Provide the [x, y] coordinate of the cell's center where the given text is located.  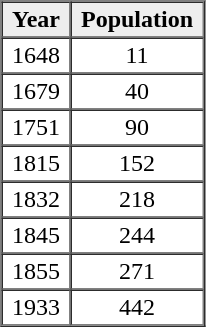
442 [136, 308]
218 [136, 200]
Year [36, 20]
1648 [36, 56]
Population [136, 20]
244 [136, 236]
1679 [36, 92]
11 [136, 56]
1933 [36, 308]
90 [136, 128]
1815 [36, 164]
40 [136, 92]
271 [136, 272]
152 [136, 164]
1845 [36, 236]
1855 [36, 272]
1751 [36, 128]
1832 [36, 200]
